Scan for the cell matching the given text and deliver its (x, y) coordinate at center. 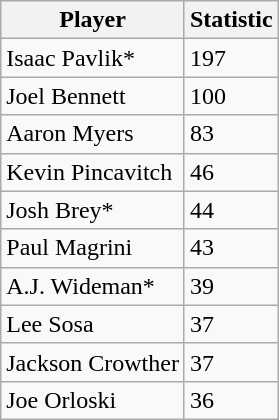
36 (231, 400)
43 (231, 248)
Statistic (231, 20)
Joel Bennett (93, 96)
44 (231, 210)
46 (231, 172)
Joe Orloski (93, 400)
Aaron Myers (93, 134)
100 (231, 96)
Josh Brey* (93, 210)
Isaac Pavlik* (93, 58)
Lee Sosa (93, 324)
Player (93, 20)
Jackson Crowther (93, 362)
Paul Magrini (93, 248)
A.J. Wideman* (93, 286)
39 (231, 286)
Kevin Pincavitch (93, 172)
83 (231, 134)
197 (231, 58)
